Determine the [X, Y] coordinate at the center of the cell enclosing the given text.  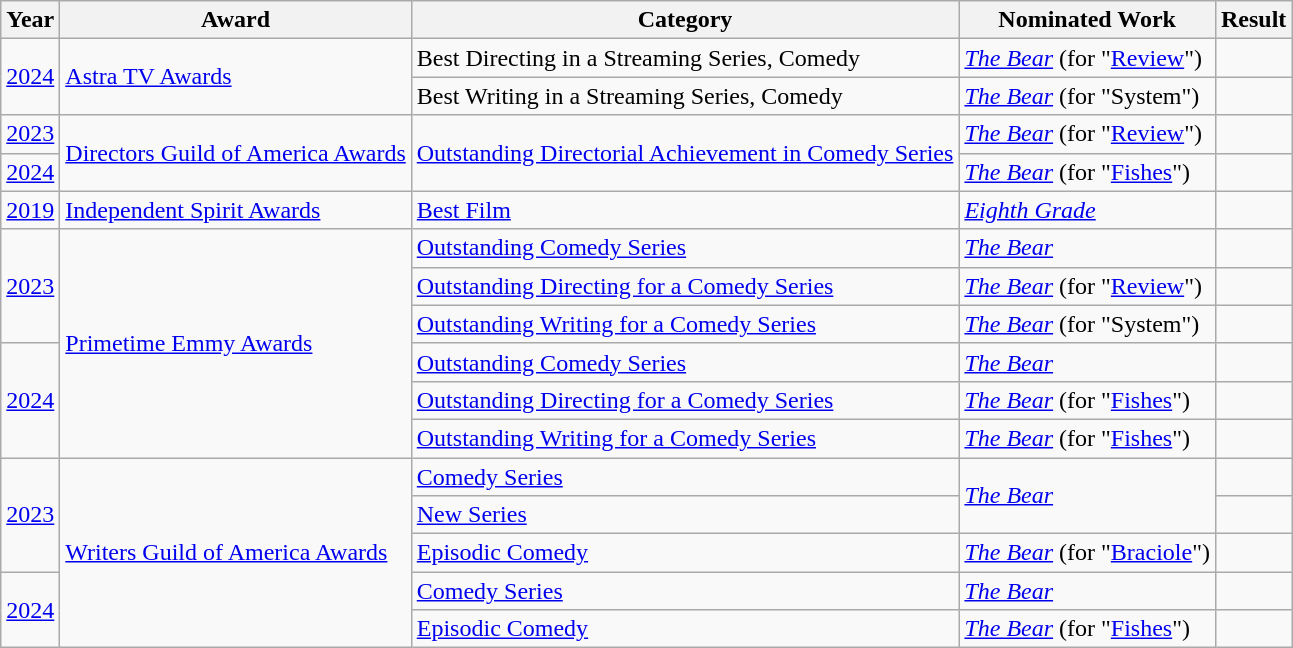
Best Writing in a Streaming Series, Comedy [685, 96]
Year [30, 20]
2019 [30, 210]
Eighth Grade [1088, 210]
Result [1253, 20]
Writers Guild of America Awards [236, 553]
Directors Guild of America Awards [236, 153]
Astra TV Awards [236, 77]
The Bear (for "Braciole") [1088, 553]
Nominated Work [1088, 20]
Best Film [685, 210]
Best Directing in a Streaming Series, Comedy [685, 58]
Category [685, 20]
Primetime Emmy Awards [236, 343]
New Series [685, 515]
Outstanding Directorial Achievement in Comedy Series [685, 153]
Award [236, 20]
Independent Spirit Awards [236, 210]
